Identify which cell holds the provided text, then report its (X, Y) central coordinate. 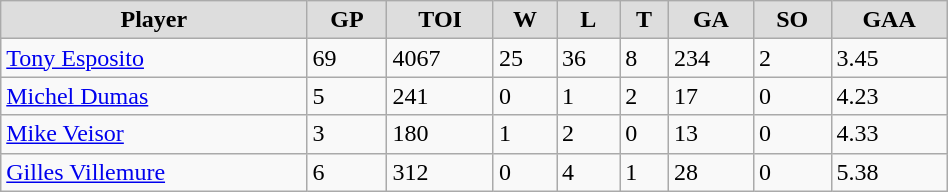
4 (588, 172)
GA (712, 20)
5.38 (889, 172)
4.23 (889, 96)
4067 (440, 58)
Player (154, 20)
312 (440, 172)
3 (347, 134)
Tony Esposito (154, 58)
Michel Dumas (154, 96)
6 (347, 172)
28 (712, 172)
8 (644, 58)
3.45 (889, 58)
Gilles Villemure (154, 172)
180 (440, 134)
4.33 (889, 134)
36 (588, 58)
13 (712, 134)
241 (440, 96)
Mike Veisor (154, 134)
GP (347, 20)
GAA (889, 20)
T (644, 20)
17 (712, 96)
25 (524, 58)
5 (347, 96)
SO (792, 20)
W (524, 20)
69 (347, 58)
L (588, 20)
TOI (440, 20)
234 (712, 58)
